Provide the (X, Y) coordinate of the cell's center where the given text is located.  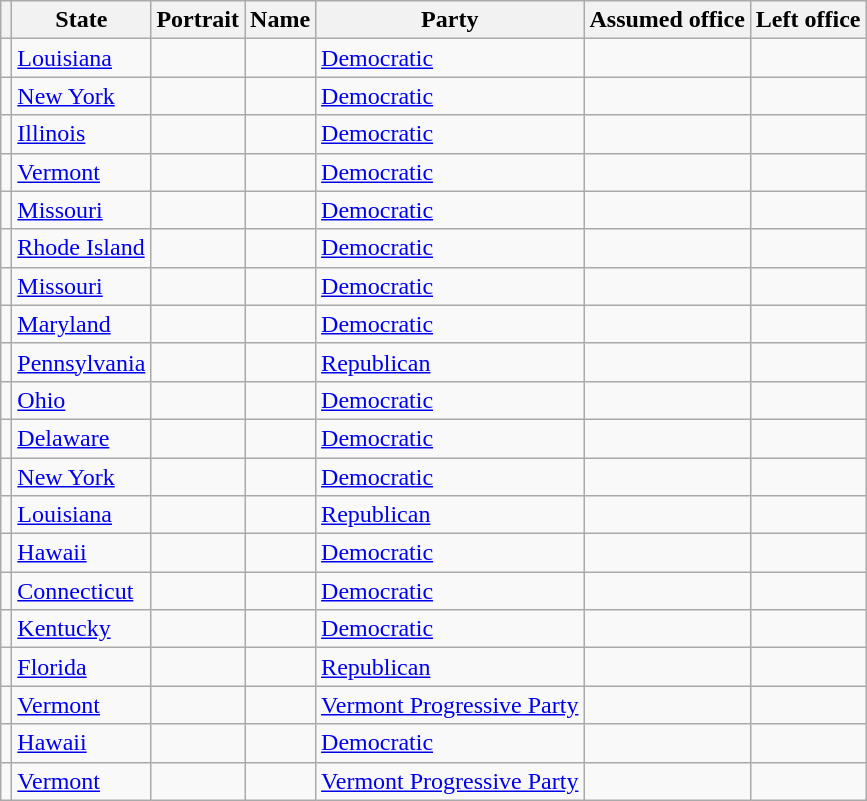
Name (280, 20)
Kentucky (82, 629)
Portrait (198, 20)
Pennsylvania (82, 362)
Connecticut (82, 591)
State (82, 20)
Illinois (82, 134)
Party (450, 20)
Rhode Island (82, 248)
Delaware (82, 438)
Ohio (82, 400)
Left office (808, 20)
Assumed office (667, 20)
Florida (82, 667)
Maryland (82, 324)
